Scan for the cell matching the given text and deliver its [X, Y] coordinate at center. 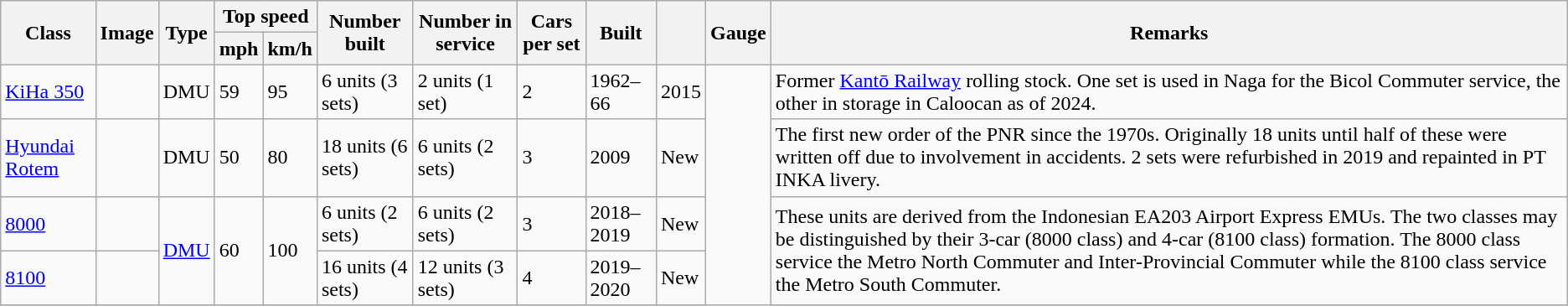
km/h [290, 49]
2 [551, 92]
mph [239, 49]
Gauge [739, 33]
Built [621, 33]
2019–2020 [621, 278]
8100 [49, 278]
Number in service [466, 33]
12 units (3 sets) [466, 278]
Number built [365, 33]
Type [186, 33]
Image [127, 33]
Remarks [1169, 33]
8000 [49, 223]
2009 [621, 158]
Hyundai Rotem [49, 158]
2015 [680, 92]
2018–2019 [621, 223]
Top speed [266, 17]
59 [239, 92]
6 units (3 sets) [365, 92]
KiHa 350 [49, 92]
16 units (4 sets) [365, 278]
50 [239, 158]
Former Kantō Railway rolling stock. One set is used in Naga for the Bicol Commuter service, the other in storage in Caloocan as of 2024. [1169, 92]
100 [290, 251]
18 units (6 sets) [365, 158]
Class [49, 33]
2 units (1 set) [466, 92]
60 [239, 251]
Cars per set [551, 33]
1962–66 [621, 92]
4 [551, 278]
80 [290, 158]
95 [290, 92]
